Determine the [x, y] coordinate at the center of the cell enclosing the given text.  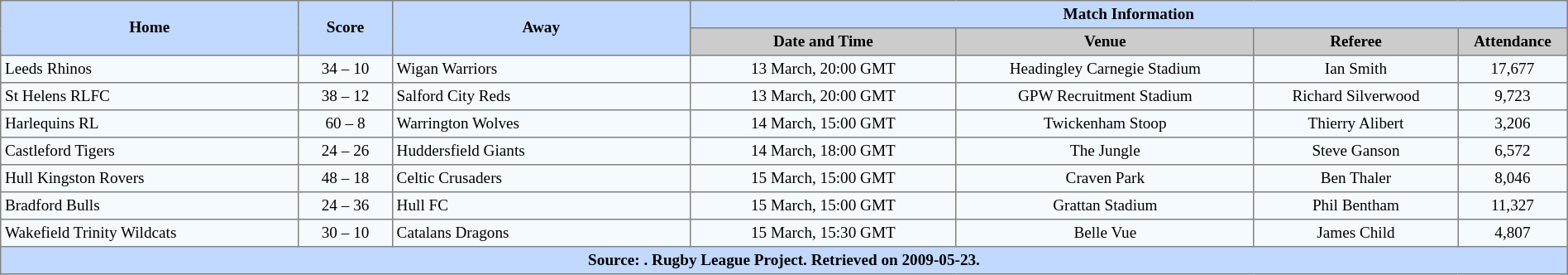
Match Information [1128, 15]
14 March, 15:00 GMT [823, 124]
60 – 8 [346, 124]
17,677 [1513, 70]
Hull FC [541, 205]
4,807 [1513, 234]
34 – 10 [346, 70]
Hull Kingston Rovers [150, 179]
Twickenham Stoop [1105, 124]
Wigan Warriors [541, 70]
8,046 [1513, 179]
Ian Smith [1355, 70]
Date and Time [823, 41]
Celtic Crusaders [541, 179]
Grattan Stadium [1105, 205]
11,327 [1513, 205]
Wakefield Trinity Wildcats [150, 234]
9,723 [1513, 96]
Steve Ganson [1355, 151]
15 March, 15:30 GMT [823, 234]
38 – 12 [346, 96]
Belle Vue [1105, 234]
Bradford Bulls [150, 205]
Richard Silverwood [1355, 96]
The Jungle [1105, 151]
Castleford Tigers [150, 151]
Leeds Rhinos [150, 70]
Craven Park [1105, 179]
Ben Thaler [1355, 179]
Thierry Alibert [1355, 124]
Harlequins RL [150, 124]
Phil Bentham [1355, 205]
6,572 [1513, 151]
Venue [1105, 41]
48 – 18 [346, 179]
Source: . Rugby League Project. Retrieved on 2009-05-23. [784, 260]
24 – 36 [346, 205]
Salford City Reds [541, 96]
Attendance [1513, 41]
James Child [1355, 234]
Huddersfield Giants [541, 151]
3,206 [1513, 124]
Referee [1355, 41]
Catalans Dragons [541, 234]
Score [346, 28]
30 – 10 [346, 234]
Warrington Wolves [541, 124]
Headingley Carnegie Stadium [1105, 70]
GPW Recruitment Stadium [1105, 96]
St Helens RLFC [150, 96]
24 – 26 [346, 151]
Away [541, 28]
14 March, 18:00 GMT [823, 151]
Home [150, 28]
